Pinpoint the cell where the given text exists, returning its (x, y) midpoint coordinate. 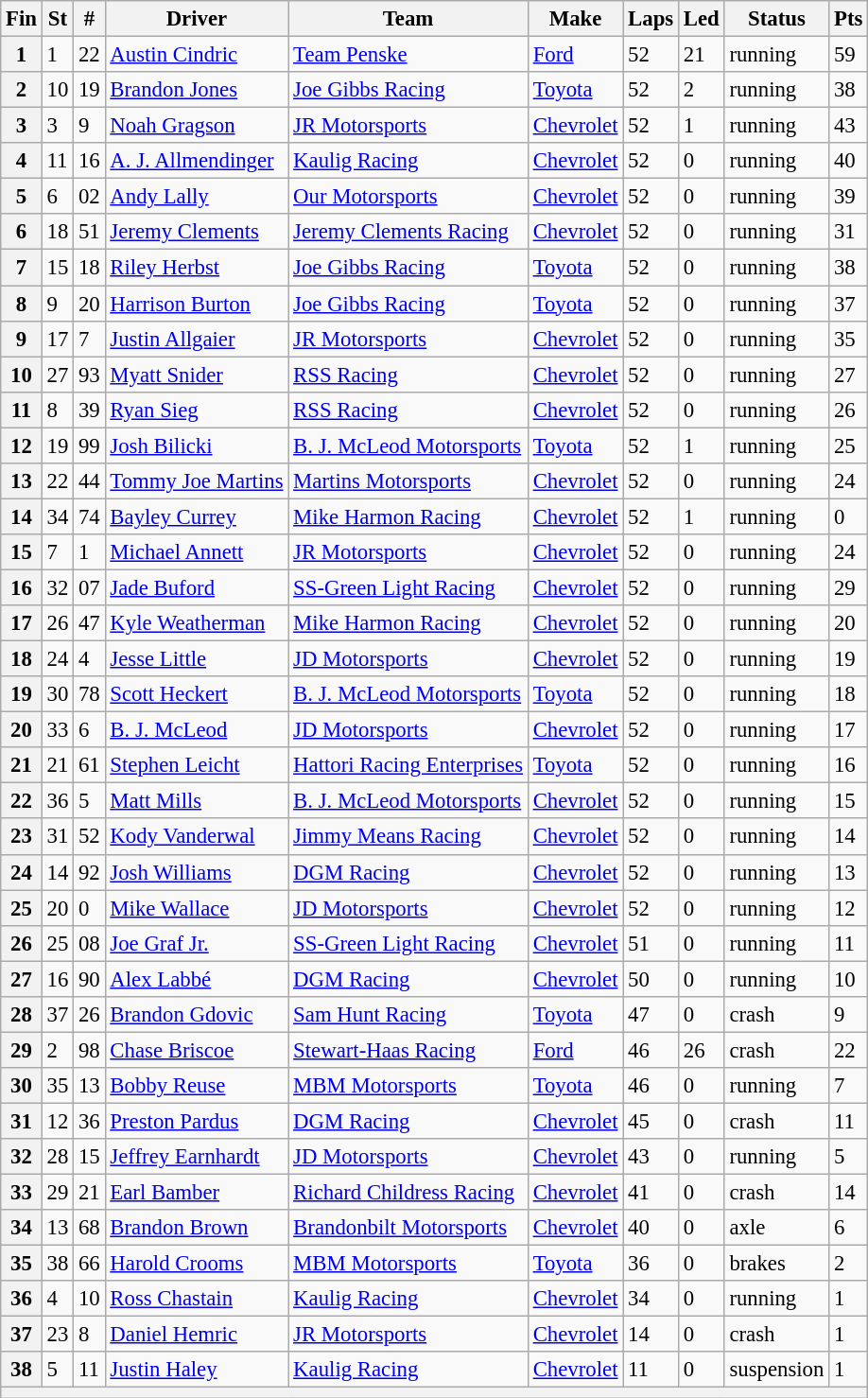
Justin Haley (197, 1371)
Brandon Brown (197, 1228)
61 (89, 765)
Ross Chastain (197, 1299)
Fin (22, 19)
suspension (777, 1371)
Justin Allgaier (197, 339)
Noah Gragson (197, 126)
Brandon Jones (197, 90)
Earl Bamber (197, 1193)
Kyle Weatherman (197, 623)
92 (89, 872)
41 (651, 1193)
Daniel Hemric (197, 1335)
Driver (197, 19)
Josh Bilicki (197, 446)
B. J. McLeod (197, 730)
Mike Wallace (197, 908)
66 (89, 1264)
44 (89, 481)
brakes (777, 1264)
Hattori Racing Enterprises (408, 765)
Joe Graf Jr. (197, 943)
axle (777, 1228)
Austin Cindric (197, 55)
Tommy Joe Martins (197, 481)
Sam Hunt Racing (408, 1015)
Riley Herbst (197, 268)
# (89, 19)
Jeffrey Earnhardt (197, 1157)
Harold Crooms (197, 1264)
93 (89, 375)
07 (89, 587)
08 (89, 943)
Pts (849, 19)
Jimmy Means Racing (408, 837)
Team Penske (408, 55)
Preston Pardus (197, 1121)
78 (89, 694)
45 (651, 1121)
Scott Heckert (197, 694)
Myatt Snider (197, 375)
Make (575, 19)
Jesse Little (197, 659)
St (57, 19)
A. J. Allmendinger (197, 161)
Brandonbilt Motorsports (408, 1228)
74 (89, 516)
Brandon Gdovic (197, 1015)
Harrison Burton (197, 304)
Matt Mills (197, 801)
Josh Williams (197, 872)
Laps (651, 19)
Team (408, 19)
98 (89, 1050)
59 (849, 55)
99 (89, 446)
Jeremy Clements Racing (408, 232)
Kody Vanderwal (197, 837)
Stewart-Haas Racing (408, 1050)
Ryan Sieg (197, 410)
Andy Lally (197, 197)
Status (777, 19)
Richard Childress Racing (408, 1193)
Michael Annett (197, 552)
Chase Briscoe (197, 1050)
50 (651, 979)
02 (89, 197)
Stephen Leicht (197, 765)
Jeremy Clements (197, 232)
Bayley Currey (197, 516)
Jade Buford (197, 587)
Led (702, 19)
Our Motorsports (408, 197)
Bobby Reuse (197, 1086)
90 (89, 979)
68 (89, 1228)
Alex Labbé (197, 979)
Martins Motorsports (408, 481)
